Extract the [x, y] coordinate from the center of the cell holding the provided text.  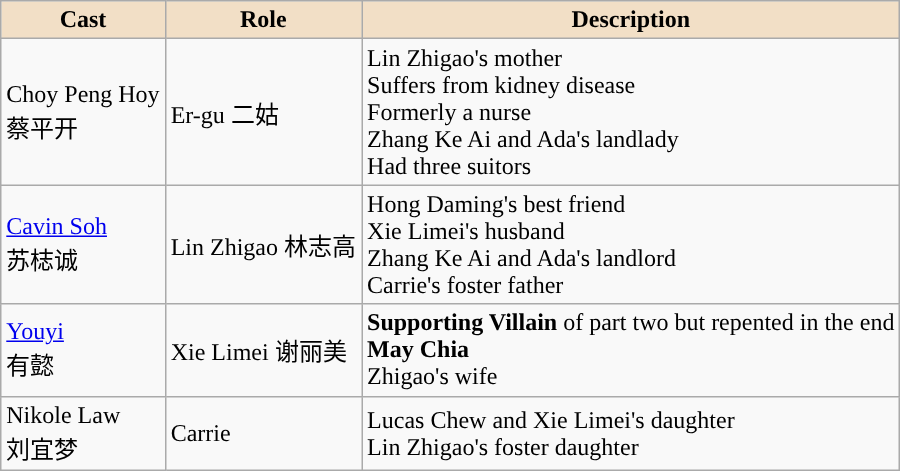
Er-gu 二姑 [263, 112]
Xie Limei 谢丽美 [263, 350]
Lucas Chew and Xie Limei's daughterLin Zhigao's foster daughter [631, 433]
Hong Daming's best friendXie Limei's husbandZhang Ke Ai and Ada's landlordCarrie's foster father [631, 244]
Lin Zhigao 林志高 [263, 244]
Nikole Law刘宜梦 [83, 433]
Choy Peng Hoy蔡平开 [83, 112]
Cast [83, 20]
Role [263, 20]
Carrie [263, 433]
Description [631, 20]
Cavin Soh苏梽诚 [83, 244]
Supporting Villain of part two but repented in the endMay ChiaZhigao's wife [631, 350]
Youyi有懿 [83, 350]
Lin Zhigao's motherSuffers from kidney diseaseFormerly a nurseZhang Ke Ai and Ada's landladyHad three suitors [631, 112]
